Find where the given text appears and provide that cell's center as (x, y) coordinate. 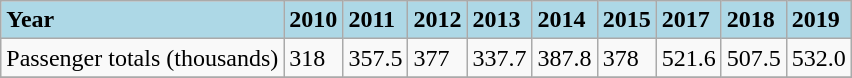
2011 (376, 20)
521.6 (688, 58)
2014 (564, 20)
2010 (314, 20)
2012 (438, 20)
532.0 (818, 58)
2015 (626, 20)
337.7 (500, 58)
507.5 (754, 58)
318 (314, 58)
378 (626, 58)
Year (142, 20)
2013 (500, 20)
2019 (818, 20)
377 (438, 58)
Passenger totals (thousands) (142, 58)
2017 (688, 20)
357.5 (376, 58)
2018 (754, 20)
387.8 (564, 58)
